Identify which cell holds the provided text, then report its (x, y) central coordinate. 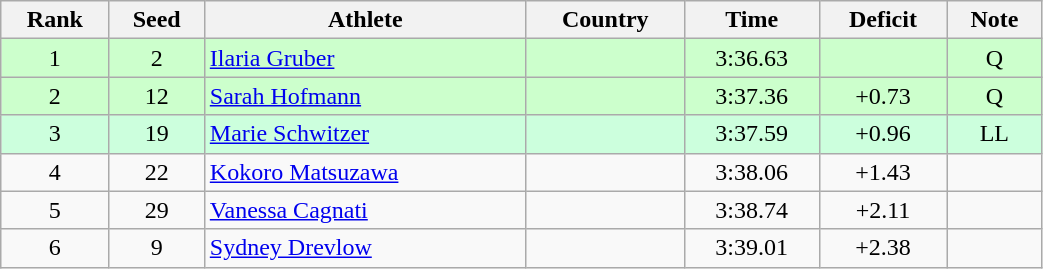
19 (156, 134)
3 (55, 134)
Note (994, 20)
6 (55, 248)
12 (156, 96)
Sydney Drevlow (365, 248)
22 (156, 172)
Deficit (883, 20)
3:37.36 (752, 96)
LL (994, 134)
Vanessa Cagnati (365, 210)
4 (55, 172)
+2.38 (883, 248)
Ilaria Gruber (365, 58)
Country (605, 20)
Kokoro Matsuzawa (365, 172)
+0.73 (883, 96)
9 (156, 248)
+0.96 (883, 134)
3:37.59 (752, 134)
Rank (55, 20)
Sarah Hofmann (365, 96)
Time (752, 20)
3:39.01 (752, 248)
Seed (156, 20)
3:38.06 (752, 172)
+2.11 (883, 210)
29 (156, 210)
1 (55, 58)
3:38.74 (752, 210)
Athlete (365, 20)
Marie Schwitzer (365, 134)
3:36.63 (752, 58)
+1.43 (883, 172)
5 (55, 210)
